Scan for the cell matching the given text and deliver its (X, Y) coordinate at center. 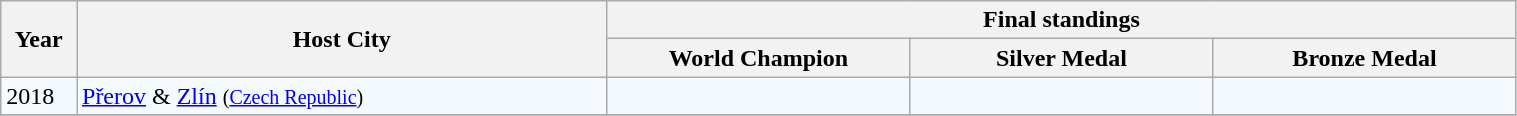
Year (39, 39)
World Champion (758, 58)
Silver Medal (1062, 58)
Bronze Medal (1364, 58)
Final standings (1062, 20)
2018 (39, 96)
Přerov & Zlín (Czech Republic) (341, 96)
Host City (341, 39)
